Output the (x, y) coordinate of the center of the cell containing the given text.  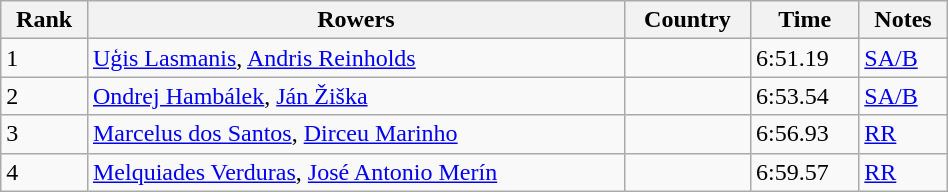
6:53.54 (805, 96)
Uģis Lasmanis, Andris Reinholds (356, 58)
Melquiades Verduras, José Antonio Merín (356, 172)
6:59.57 (805, 172)
6:56.93 (805, 134)
2 (44, 96)
Time (805, 20)
Rank (44, 20)
Ondrej Hambálek, Ján Žiška (356, 96)
Rowers (356, 20)
1 (44, 58)
3 (44, 134)
Country (687, 20)
6:51.19 (805, 58)
4 (44, 172)
Notes (903, 20)
Marcelus dos Santos, Dirceu Marinho (356, 134)
